Find where the given text appears and provide that cell's center as (X, Y) coordinate. 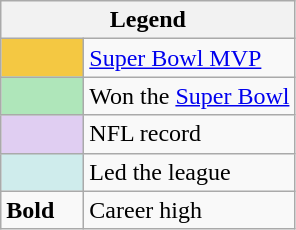
Won the Super Bowl (190, 96)
Legend (148, 20)
Career high (190, 210)
Bold (42, 210)
NFL record (190, 134)
Led the league (190, 172)
Super Bowl MVP (190, 58)
